Return the (x, y) coordinate for the center point of the cell that contains the specified text.  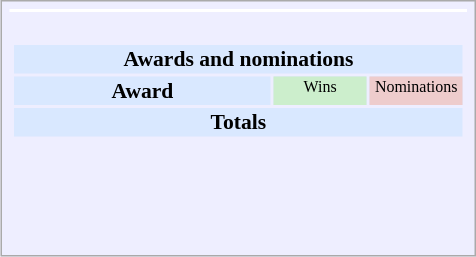
Totals (238, 122)
Awards and nominations Award Wins Nominations Totals (239, 125)
Awards and nominations (238, 59)
Wins (320, 90)
Award (142, 90)
Nominations (416, 90)
